Return the [X, Y] coordinate for the center point of the cell that contains the specified text.  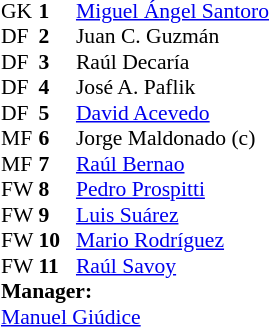
José A. Paflik [172, 87]
11 [57, 266]
Raúl Decaría [172, 62]
Pedro Prospitti [172, 189]
8 [57, 189]
6 [57, 139]
3 [57, 62]
Luis Suárez [172, 215]
10 [57, 241]
4 [57, 87]
Juan C. Guzmán [172, 37]
2 [57, 37]
Raúl Savoy [172, 266]
Jorge Maldonado (c) [172, 139]
Manager: [135, 291]
David Acevedo [172, 113]
5 [57, 113]
9 [57, 215]
Raúl Bernao [172, 164]
7 [57, 164]
Mario Rodríguez [172, 241]
